From the cell containing the given text, extract its center point as (x, y) coordinate. 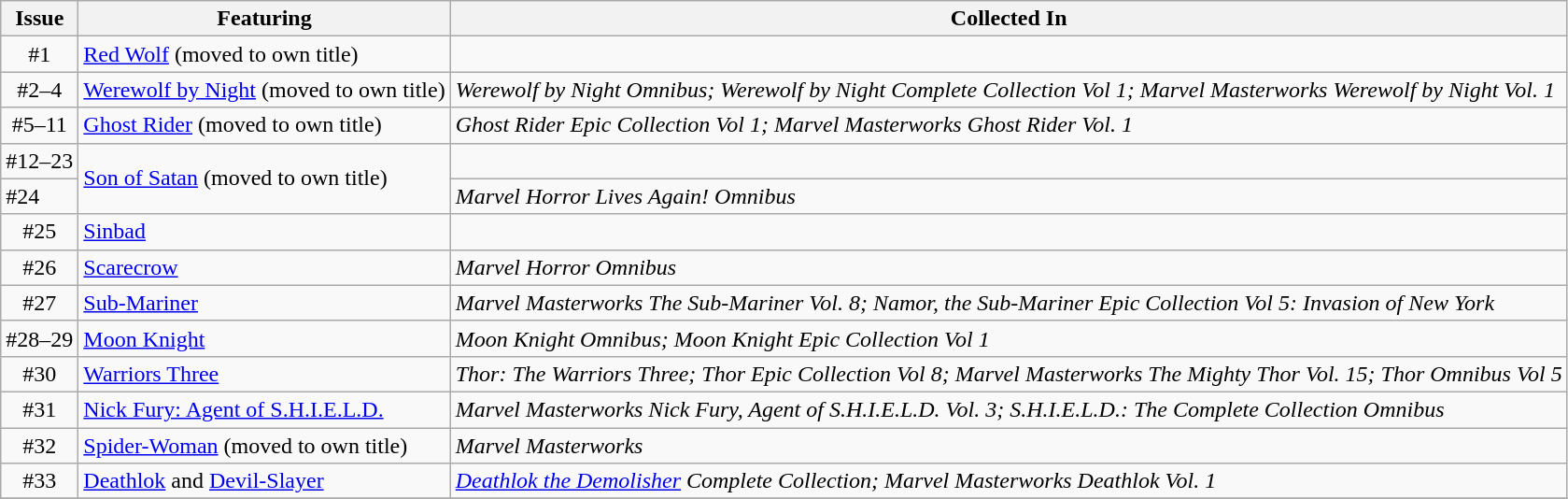
Marvel Horror Lives Again! Omnibus (1009, 196)
#12–23 (39, 161)
Moon Knight Omnibus; Moon Knight Epic Collection Vol 1 (1009, 338)
#28–29 (39, 338)
#25 (39, 232)
Ghost Rider (moved to own title) (264, 125)
Ghost Rider Epic Collection Vol 1; Marvel Masterworks Ghost Rider Vol. 1 (1009, 125)
#27 (39, 303)
Deathlok the Demolisher Complete Collection; Marvel Masterworks Deathlok Vol. 1 (1009, 481)
Featuring (264, 19)
Son of Satan (moved to own title) (264, 178)
#30 (39, 374)
Marvel Horror Omnibus (1009, 267)
#26 (39, 267)
Marvel Masterworks Nick Fury, Agent of S.H.I.E.L.D. Vol. 3; S.H.I.E.L.D.: The Complete Collection Omnibus (1009, 409)
#33 (39, 481)
Werewolf by Night Omnibus; Werewolf by Night Complete Collection Vol 1; Marvel Masterworks Werewolf by Night Vol. 1 (1009, 90)
Moon Knight (264, 338)
Nick Fury: Agent of S.H.I.E.L.D. (264, 409)
#31 (39, 409)
#5–11 (39, 125)
#1 (39, 54)
Deathlok and Devil-Slayer (264, 481)
#2–4 (39, 90)
#32 (39, 446)
Red Wolf (moved to own title) (264, 54)
Marvel Masterworks (1009, 446)
Collected In (1009, 19)
Sub-Mariner (264, 303)
#24 (39, 196)
Warriors Three (264, 374)
Marvel Masterworks The Sub-Mariner Vol. 8; Namor, the Sub-Mariner Epic Collection Vol 5: Invasion of New York (1009, 303)
Thor: The Warriors Three; Thor Epic Collection Vol 8; Marvel Masterworks The Mighty Thor Vol. 15; Thor Omnibus Vol 5 (1009, 374)
Scarecrow (264, 267)
Sinbad (264, 232)
Werewolf by Night (moved to own title) (264, 90)
Spider-Woman (moved to own title) (264, 446)
Issue (39, 19)
